Scan for the cell matching the given text and deliver its [x, y] coordinate at center. 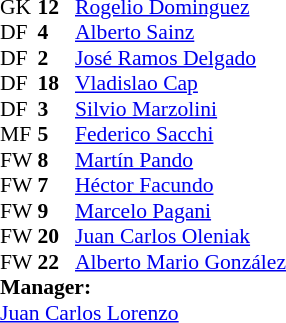
8 [57, 160]
22 [57, 262]
18 [57, 83]
Héctor Facundo [180, 185]
Vladislao Cap [180, 83]
Marcelo Pagani [180, 211]
Alberto Sainz [180, 33]
5 [57, 135]
9 [57, 211]
Alberto Mario González [180, 262]
3 [57, 109]
Silvio Marzolini [180, 109]
2 [57, 58]
4 [57, 33]
MF [19, 135]
20 [57, 237]
7 [57, 185]
Federico Sacchi [180, 135]
Manager: [143, 287]
Martín Pando [180, 160]
José Ramos Delgado [180, 58]
Juan Carlos Oleniak [180, 237]
